For the text-containing cell, return its midpoint in (X, Y) coordinate format. 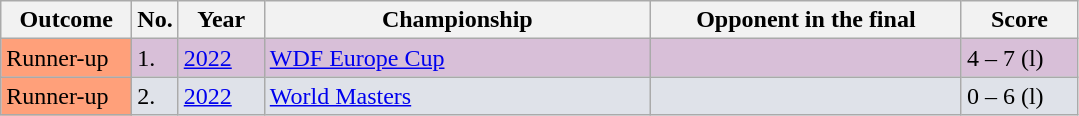
Championship (457, 20)
1. (155, 58)
Opponent in the final (806, 20)
Year (221, 20)
2. (155, 96)
World Masters (457, 96)
WDF Europe Cup (457, 58)
Score (1019, 20)
Outcome (66, 20)
No. (155, 20)
4 – 7 (l) (1019, 58)
0 – 6 (l) (1019, 96)
